Return the (x, y) coordinate for the center point of the cell that contains the specified text.  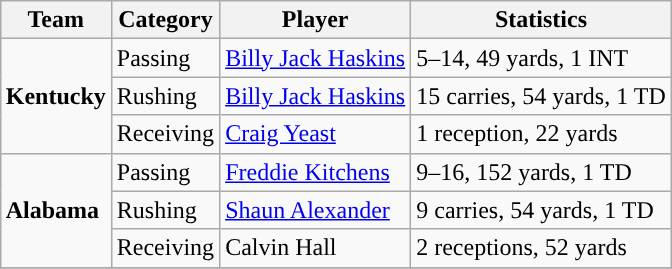
Calvin Hall (316, 248)
Kentucky (56, 96)
9–16, 152 yards, 1 TD (542, 172)
Alabama (56, 210)
Player (316, 20)
Category (165, 20)
2 receptions, 52 yards (542, 248)
15 carries, 54 yards, 1 TD (542, 96)
Team (56, 20)
Freddie Kitchens (316, 172)
9 carries, 54 yards, 1 TD (542, 210)
Craig Yeast (316, 134)
1 reception, 22 yards (542, 134)
Shaun Alexander (316, 210)
Statistics (542, 20)
5–14, 49 yards, 1 INT (542, 58)
